Find where the given text appears and provide that cell's center as [X, Y] coordinate. 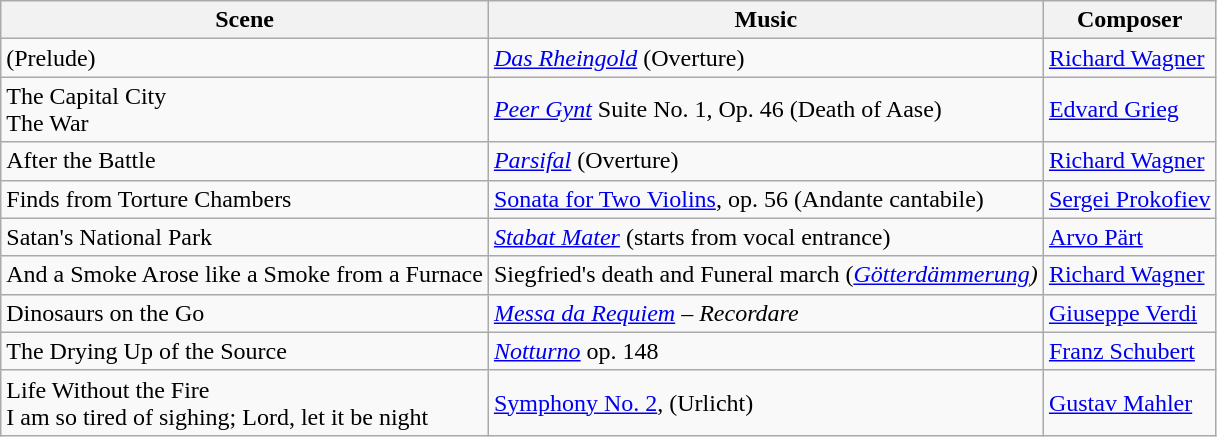
(Prelude) [245, 58]
Edvard Grieg [1130, 110]
Gustav Mahler [1130, 402]
Franz Schubert [1130, 351]
Peer Gynt Suite No. 1, Op. 46 (Death of Aase) [766, 110]
Satan's National Park [245, 237]
Messa da Requiem – Recordare [766, 313]
Arvo Pärt [1130, 237]
Scene [245, 20]
Siegfried's death and Funeral march (Götterdämmerung) [766, 275]
Notturno op. 148 [766, 351]
Sergei Prokofiev [1130, 199]
Composer [1130, 20]
Dinosaurs on the Go [245, 313]
The Capital CityThe War [245, 110]
Giuseppe Verdi [1130, 313]
Symphony No. 2, (Urlicht) [766, 402]
Das Rheingold (Overture) [766, 58]
Parsifal (Overture) [766, 161]
Finds from Torture Chambers [245, 199]
The Drying Up of the Source [245, 351]
Stabat Mater (starts from vocal entrance) [766, 237]
Life Without the FireI am so tired of sighing; Lord, let it be night [245, 402]
And a Smoke Arose like a Smoke from a Furnace [245, 275]
After the Battle [245, 161]
Music [766, 20]
Sonata for Two Violins, op. 56 (Andante cantabile) [766, 199]
